Determine the (x, y) coordinate at the center of the cell enclosing the given text.  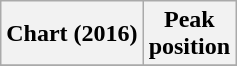
Chart (2016) (72, 34)
Peak position (189, 34)
